Return (x, y) of the center of cell containing provided text 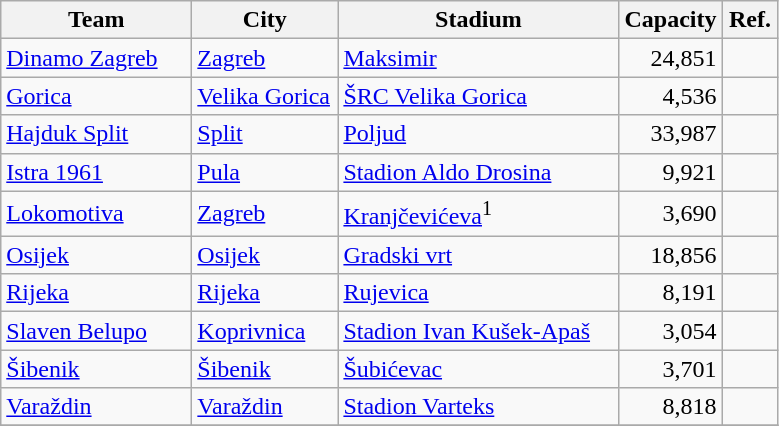
ŠRC Velika Gorica (478, 96)
Capacity (670, 20)
Kranjčevićeva1 (478, 214)
Maksimir (478, 58)
8,191 (670, 293)
Poljud (478, 134)
Lokomotiva (96, 214)
Rujevica (478, 293)
Dinamo Zagreb (96, 58)
9,921 (670, 172)
4,536 (670, 96)
3,054 (670, 331)
Velika Gorica (265, 96)
Split (265, 134)
Gradski vrt (478, 255)
City (265, 20)
Ref. (750, 20)
Hajduk Split (96, 134)
Istra 1961 (96, 172)
Koprivnica (265, 331)
Stadion Ivan Kušek-Apaš (478, 331)
33,987 (670, 134)
8,818 (670, 407)
Pula (265, 172)
3,690 (670, 214)
24,851 (670, 58)
Gorica (96, 96)
Šubićevac (478, 369)
Stadion Aldo Drosina (478, 172)
18,856 (670, 255)
Slaven Belupo (96, 331)
3,701 (670, 369)
Team (96, 20)
Stadion Varteks (478, 407)
Stadium (478, 20)
